Return the (X, Y) coordinate for the center point of the cell that contains the specified text.  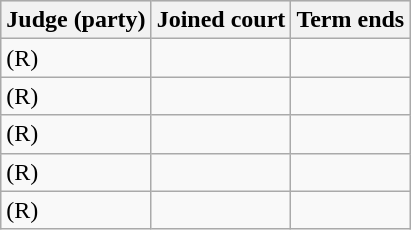
Term ends (350, 20)
Judge (party) (76, 20)
Joined court (221, 20)
